Scan for the cell matching the given text and deliver its [X, Y] coordinate at center. 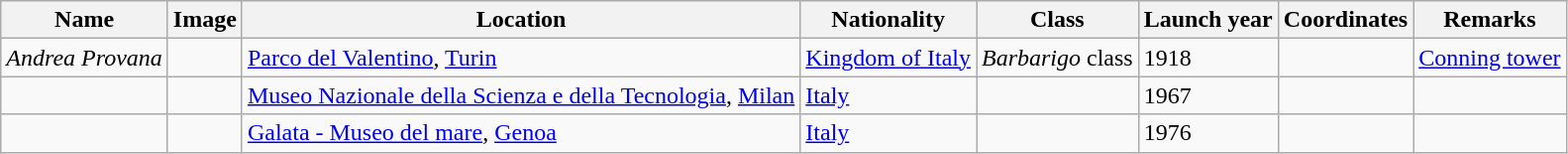
Launch year [1208, 20]
Class [1058, 20]
Parco del Valentino, Turin [521, 58]
Museo Nazionale della Scienza e della Tecnologia, Milan [521, 95]
Galata - Museo del mare, Genoa [521, 133]
1967 [1208, 95]
Barbarigo class [1058, 58]
Conning tower [1490, 58]
Kingdom of Italy [889, 58]
Image [204, 20]
Remarks [1490, 20]
Coordinates [1345, 20]
Location [521, 20]
1976 [1208, 133]
Name [85, 20]
1918 [1208, 58]
Andrea Provana [85, 58]
Nationality [889, 20]
